Return the (x, y) coordinate for the center point of the cell that contains the specified text.  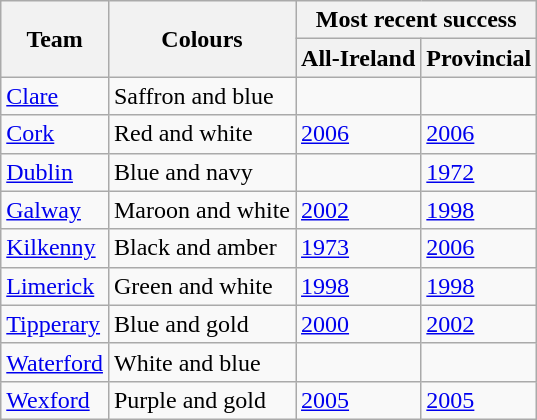
Wexford (55, 400)
Team (55, 39)
Galway (55, 210)
Blue and navy (202, 172)
1972 (479, 172)
All-Ireland (358, 58)
1973 (358, 248)
Provincial (479, 58)
Limerick (55, 286)
Red and white (202, 134)
Waterford (55, 362)
Saffron and blue (202, 96)
Colours (202, 39)
Black and amber (202, 248)
Purple and gold (202, 400)
Clare (55, 96)
2000 (358, 324)
Kilkenny (55, 248)
Blue and gold (202, 324)
White and blue (202, 362)
Cork (55, 134)
Most recent success (416, 20)
Green and white (202, 286)
Dublin (55, 172)
Maroon and white (202, 210)
Tipperary (55, 324)
